Search for the cell housing the specified text and yield its (x, y) center coordinate. 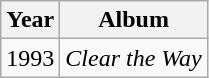
1993 (30, 58)
Album (134, 20)
Year (30, 20)
Clear the Way (134, 58)
